From the cell containing the given text, extract its center point as [x, y] coordinate. 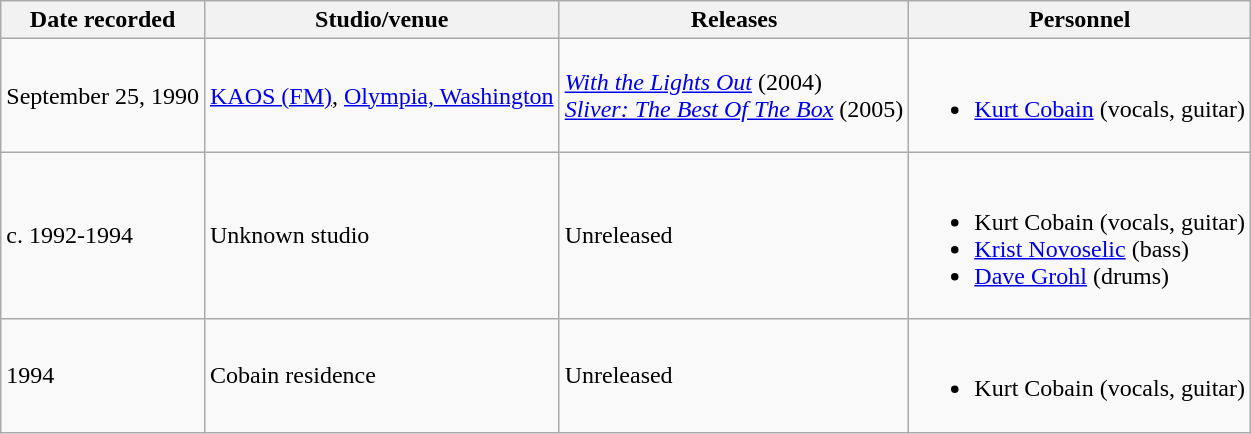
September 25, 1990 [103, 96]
Studio/venue [382, 20]
Personnel [1080, 20]
KAOS (FM), Olympia, Washington [382, 96]
Kurt Cobain (vocals, guitar)Krist Novoselic (bass)Dave Grohl (drums) [1080, 236]
Date recorded [103, 20]
Cobain residence [382, 376]
Unknown studio [382, 236]
With the Lights Out (2004)Sliver: The Best Of The Box (2005) [734, 96]
1994 [103, 376]
Releases [734, 20]
c. 1992-1994 [103, 236]
